From the cell containing the given text, extract its center point as (x, y) coordinate. 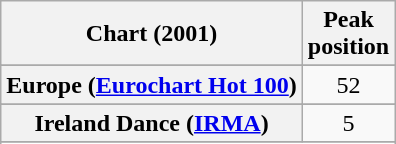
Peakposition (348, 34)
Ireland Dance (IRMA) (152, 123)
5 (348, 123)
Chart (2001) (152, 34)
52 (348, 85)
Europe (Eurochart Hot 100) (152, 85)
